For the text-containing cell, return its midpoint in (X, Y) coordinate format. 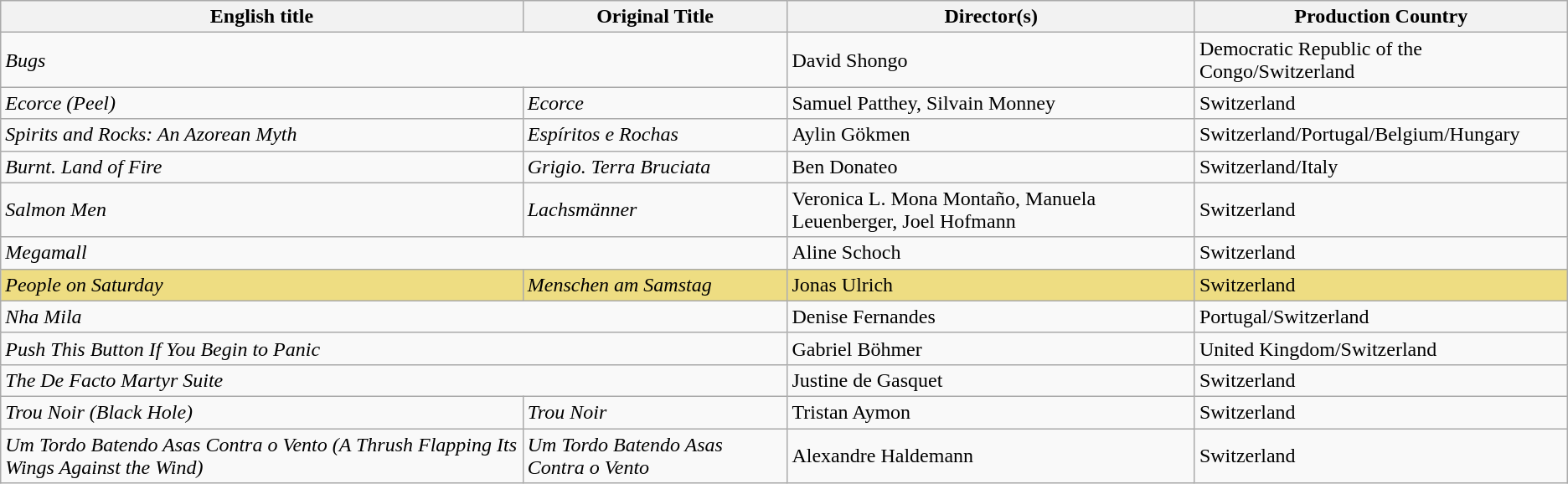
Trou Noir (Black Hole) (261, 412)
Portugal/Switzerland (1380, 317)
Alexandre Haldemann (991, 456)
Justine de Gasquet (991, 380)
Original Title (655, 17)
Push This Button If You Begin to Panic (394, 348)
Um Tordo Batendo Asas Contra o Vento (655, 456)
Nha Mila (394, 317)
Gabriel Böhmer (991, 348)
Director(s) (991, 17)
Jonas Ulrich (991, 285)
Switzerland/Portugal/Belgium/Hungary (1380, 135)
Aylin Gökmen (991, 135)
United Kingdom/Switzerland (1380, 348)
Ecorce (Peel) (261, 103)
Samuel Patthey, Silvain Monney (991, 103)
Grigio. Terra Bruciata (655, 167)
Bugs (394, 60)
Burnt. Land of Fire (261, 167)
People on Saturday (261, 285)
Menschen am Samstag (655, 285)
Espíritos e Rochas (655, 135)
Ecorce (655, 103)
Um Tordo Batendo Asas Contra o Vento (A Thrush Flapping Its Wings Against the Wind) (261, 456)
Switzerland/Italy (1380, 167)
Democratic Republic of the Congo/Switzerland (1380, 60)
Lachsmänner (655, 209)
Salmon Men (261, 209)
Veronica L. Mona Montaño, Manuela Leuenberger, Joel Hofmann (991, 209)
Production Country (1380, 17)
English title (261, 17)
Ben Donateo (991, 167)
Aline Schoch (991, 253)
David Shongo (991, 60)
The De Facto Martyr Suite (394, 380)
Tristan Aymon (991, 412)
Denise Fernandes (991, 317)
Trou Noir (655, 412)
Megamall (394, 253)
Spirits and Rocks: An Azorean Myth (261, 135)
